Return the (X, Y) coordinate for the center point of the cell that contains the specified text.  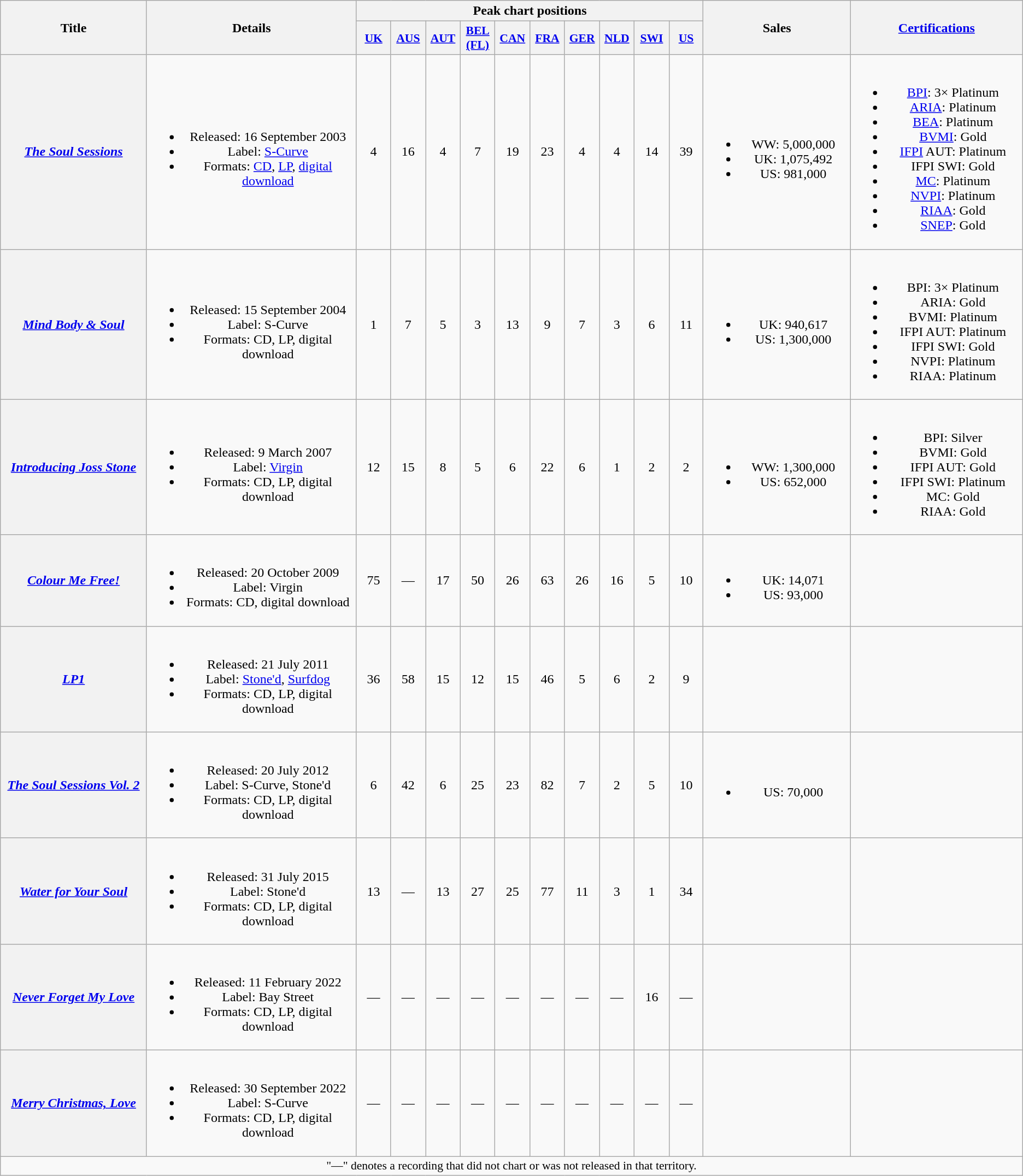
FRA (548, 38)
Merry Christmas, Love (74, 1103)
LP1 (74, 679)
14 (651, 152)
Released: 16 September 2003Label: S-CurveFormats: CD, LP, digital download (251, 152)
Released: 21 July 2011Label: Stone'd, SurfdogFormats: CD, LP, digital download (251, 679)
UK (374, 38)
AUT (443, 38)
BPI: SilverBVMI: GoldIFPI AUT: GoldIFPI SWI: PlatinumMC: GoldRIAA: Gold (937, 467)
Released: 9 March 2007Label: VirginFormats: CD, LP, digital download (251, 467)
22 (548, 467)
Released: 15 September 2004Label: S-CurveFormats: CD, LP, digital download (251, 324)
46 (548, 679)
Released: 11 February 2022Label: Bay StreetFormats: CD, LP, digital download (251, 997)
27 (478, 891)
58 (408, 679)
Mind Body & Soul (74, 324)
Released: 31 July 2015Label: Stone'dFormats: CD, LP, digital download (251, 891)
Title (74, 27)
77 (548, 891)
NLD (617, 38)
Water for Your Soul (74, 891)
BPI: 3× PlatinumARIA: GoldBVMI: PlatinumIFPI AUT: PlatinumIFPI SWI: GoldNVPI: PlatinumRIAA: Platinum (937, 324)
US: 70,000 (777, 785)
AUS (408, 38)
82 (548, 785)
The Soul Sessions Vol. 2 (74, 785)
Released: 20 July 2012Label: S-Curve, Stone'dFormats: CD, LP, digital download (251, 785)
Peak chart positions (530, 11)
75 (374, 580)
UK: 940,617US: 1,300,000 (777, 324)
The Soul Sessions (74, 152)
WW: 1,300,000US: 652,000 (777, 467)
19 (513, 152)
34 (686, 891)
63 (548, 580)
GER (582, 38)
17 (443, 580)
SWI (651, 38)
42 (408, 785)
Never Forget My Love (74, 997)
BPI: 3× PlatinumARIA: PlatinumBEA: PlatinumBVMI: GoldIFPI AUT: PlatinumIFPI SWI: GoldMC: PlatinumNVPI: PlatinumRIAA: GoldSNEP: Gold (937, 152)
8 (443, 467)
Sales (777, 27)
Released: 30 September 2022Label: S-CurveFormats: CD, LP, digital download (251, 1103)
WW: 5,000,000UK: 1,075,492US: 981,000 (777, 152)
Details (251, 27)
Certifications (937, 27)
US (686, 38)
39 (686, 152)
Colour Me Free! (74, 580)
Introducing Joss Stone (74, 467)
BEL(FL) (478, 38)
Released: 20 October 2009Label: VirginFormats: CD, digital download (251, 580)
CAN (513, 38)
50 (478, 580)
UK: 14,071US: 93,000 (777, 580)
"—" denotes a recording that did not chart or was not released in that territory. (511, 1166)
36 (374, 679)
